Output the [X, Y] coordinate of the center of the cell containing the given text.  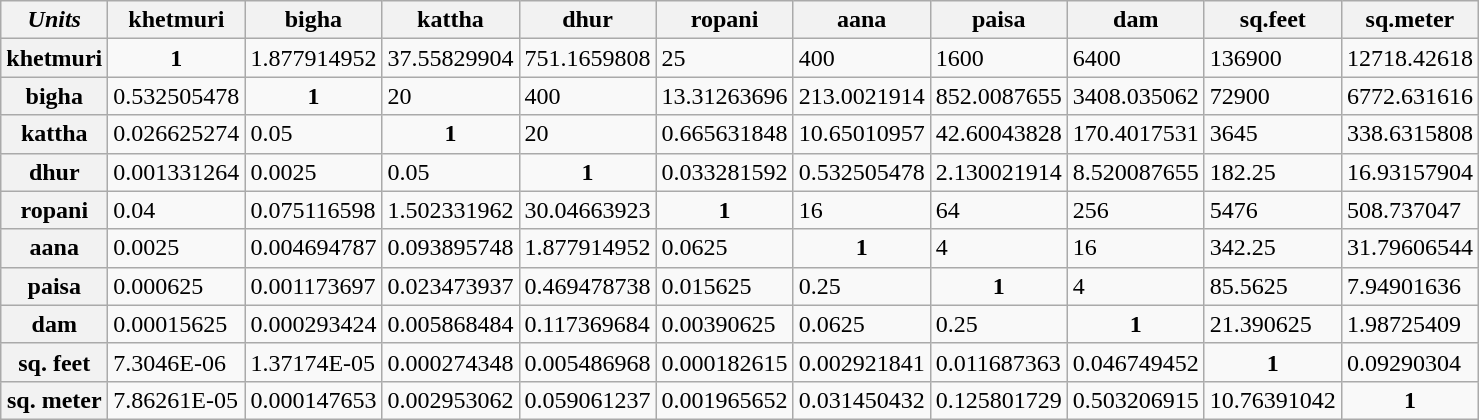
0.000182615 [724, 362]
213.0021914 [862, 96]
0.033281592 [724, 172]
72900 [1272, 96]
0.09290304 [1410, 362]
0.000147653 [314, 400]
0.001965652 [724, 400]
10.65010957 [862, 134]
0.001331264 [176, 172]
12718.42618 [1410, 58]
0.469478738 [588, 286]
256 [1136, 210]
sq.meter [1410, 20]
0.046749452 [1136, 362]
3645 [1272, 134]
0.000274348 [450, 362]
0.015625 [724, 286]
10.76391042 [1272, 400]
0.665631848 [724, 134]
8.520087655 [1136, 172]
0.503206915 [1136, 400]
0.075116598 [314, 210]
0.001173697 [314, 286]
2.130021914 [998, 172]
3408.035062 [1136, 96]
0.04 [176, 210]
5476 [1272, 210]
0.117369684 [588, 324]
170.4017531 [1136, 134]
0.002953062 [450, 400]
42.60043828 [998, 134]
0.093895748 [450, 248]
25 [724, 58]
85.5625 [1272, 286]
0.002921841 [862, 362]
37.55829904 [450, 58]
16.93157904 [1410, 172]
0.00015625 [176, 324]
1.502331962 [450, 210]
0.125801729 [998, 400]
21.390625 [1272, 324]
0.000625 [176, 286]
342.25 [1272, 248]
13.31263696 [724, 96]
6772.631616 [1410, 96]
508.737047 [1410, 210]
0.00390625 [724, 324]
7.86261E-05 [176, 400]
182.25 [1272, 172]
64 [998, 210]
0.004694787 [314, 248]
0.026625274 [176, 134]
338.6315808 [1410, 134]
852.0087655 [998, 96]
sq. feet [54, 362]
751.1659808 [588, 58]
0.011687363 [998, 362]
30.04663923 [588, 210]
7.3046E-06 [176, 362]
7.94901636 [1410, 286]
sq.feet [1272, 20]
0.005486968 [588, 362]
6400 [1136, 58]
sq. meter [54, 400]
0.031450432 [862, 400]
0.059061237 [588, 400]
31.79606544 [1410, 248]
1.98725409 [1410, 324]
1.37174E-05 [314, 362]
0.023473937 [450, 286]
136900 [1272, 58]
0.000293424 [314, 324]
Units [54, 20]
0.005868484 [450, 324]
1600 [998, 58]
